Search for the cell housing the specified text and yield its (x, y) center coordinate. 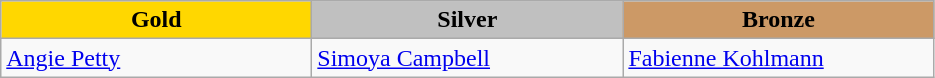
Angie Petty (156, 58)
Bronze (778, 20)
Fabienne Kohlmann (778, 58)
Simoya Campbell (468, 58)
Gold (156, 20)
Silver (468, 20)
